For the text-containing cell, return its midpoint in (X, Y) coordinate format. 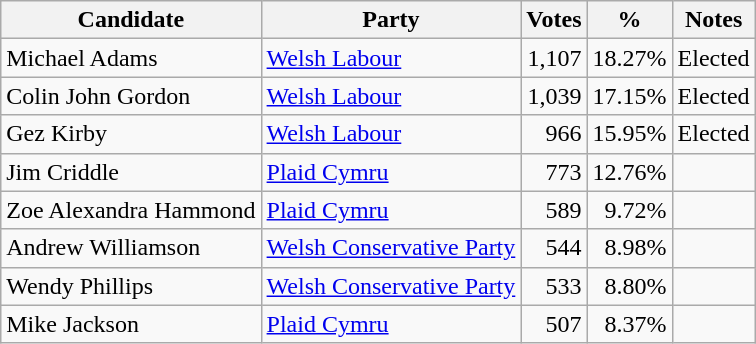
8.98% (630, 248)
773 (554, 172)
544 (554, 248)
Party (391, 20)
8.80% (630, 286)
12.76% (630, 172)
Jim Criddle (131, 172)
Andrew Williamson (131, 248)
Votes (554, 20)
1,039 (554, 96)
533 (554, 286)
Colin John Gordon (131, 96)
Candidate (131, 20)
9.72% (630, 210)
Wendy Phillips (131, 286)
1,107 (554, 58)
Michael Adams (131, 58)
% (630, 20)
18.27% (630, 58)
Zoe Alexandra Hammond (131, 210)
Gez Kirby (131, 134)
Mike Jackson (131, 324)
589 (554, 210)
8.37% (630, 324)
Notes (714, 20)
507 (554, 324)
966 (554, 134)
15.95% (630, 134)
17.15% (630, 96)
